Search for the cell housing the specified text and yield its (X, Y) center coordinate. 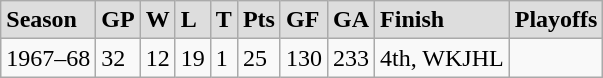
GF (304, 20)
L (192, 20)
32 (118, 58)
GA (352, 20)
1967–68 (48, 58)
4th, WKJHL (442, 58)
233 (352, 58)
12 (158, 58)
GP (118, 20)
Pts (258, 20)
W (158, 20)
130 (304, 58)
Finish (442, 20)
25 (258, 58)
Playoffs (556, 20)
1 (224, 58)
T (224, 20)
19 (192, 58)
Season (48, 20)
